Return the (X, Y) coordinate for the center point of the cell that contains the specified text.  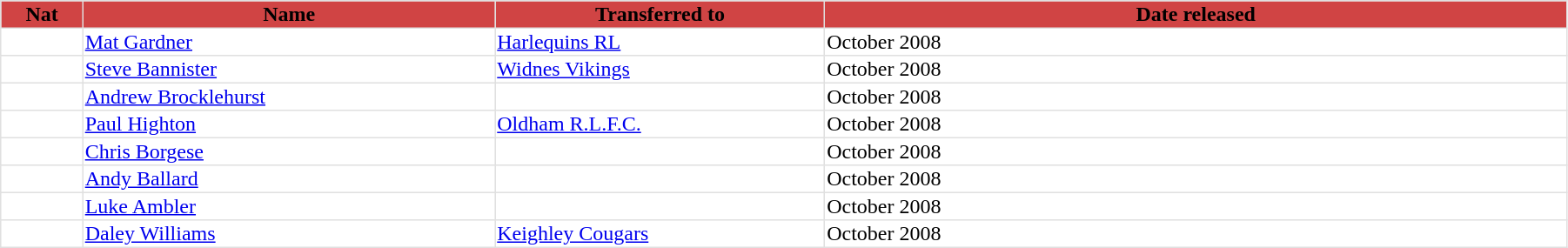
Transferred to (660, 15)
Keighley Cougars (660, 234)
Paul Highton (289, 124)
Steve Bannister (289, 70)
Harlequins RL (660, 42)
Name (289, 15)
Oldham R.L.F.C. (660, 124)
Andy Ballard (289, 179)
Nat (42, 15)
Mat Gardner (289, 42)
Andrew Brocklehurst (289, 97)
Widnes Vikings (660, 70)
Date released (1196, 15)
Luke Ambler (289, 206)
Chris Borgese (289, 151)
Daley Williams (289, 234)
